Pinpoint the cell where the given text exists, returning its (x, y) midpoint coordinate. 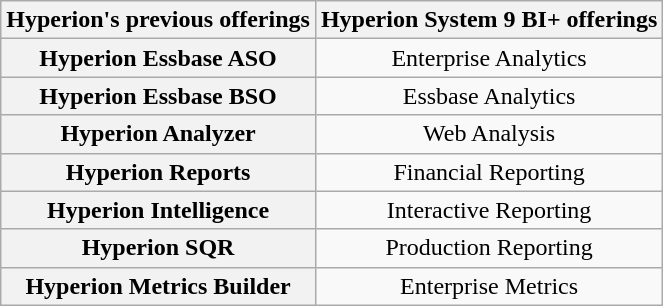
Hyperion SQR (158, 248)
Hyperion Reports (158, 172)
Enterprise Analytics (488, 58)
Hyperion Essbase ASO (158, 58)
Hyperion Essbase BSO (158, 96)
Web Analysis (488, 134)
Interactive Reporting (488, 210)
Essbase Analytics (488, 96)
Hyperion System 9 BI+ offerings (488, 20)
Enterprise Metrics (488, 286)
Hyperion Metrics Builder (158, 286)
Production Reporting (488, 248)
Hyperion Analyzer (158, 134)
Hyperion Intelligence (158, 210)
Financial Reporting (488, 172)
Hyperion's previous offerings (158, 20)
